Find where the given text appears and provide that cell's center as [X, Y] coordinate. 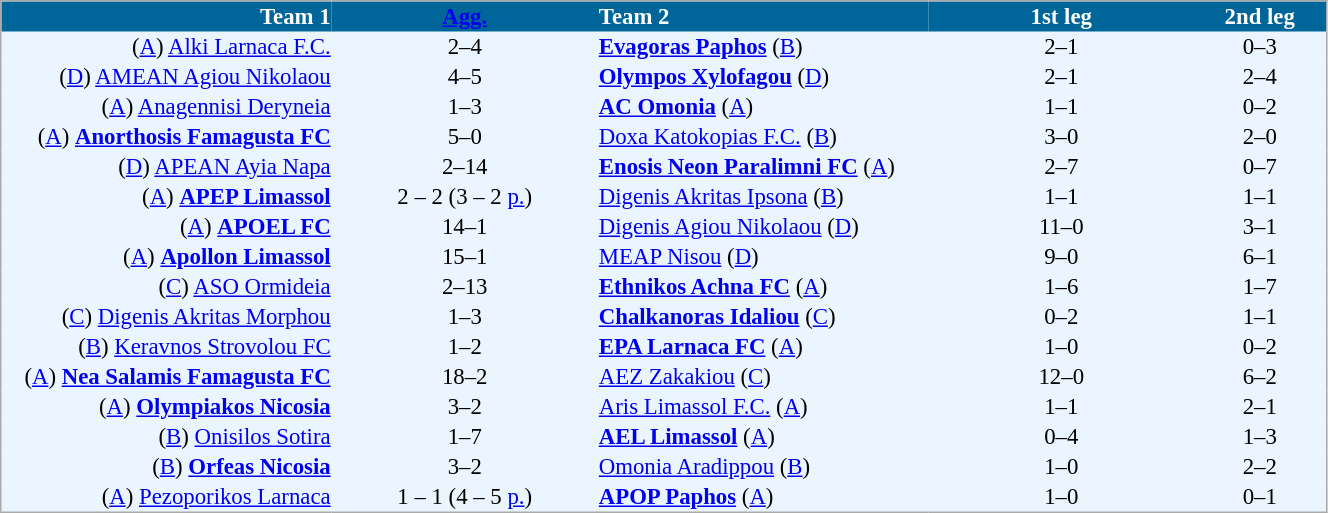
Evagoras Paphos (B) [762, 47]
Aris Limassol F.C. (A) [762, 407]
APOP Paphos (A) [762, 497]
(B) Orfeas Nicosia [166, 467]
2–2 [1260, 467]
(A) Olympiakos Nicosia [166, 407]
Team 1 [166, 16]
(A) APOEL FC [166, 227]
(A) Pezoporikos Larnaca [166, 497]
3–1 [1260, 227]
12–0 [1062, 377]
6–2 [1260, 377]
6–1 [1260, 257]
Olympos Xylofagou (D) [762, 77]
1st leg [1062, 16]
EPA Larnaca FC (A) [762, 347]
AEZ Zakakiou (C) [762, 377]
2–14 [464, 167]
AC Omonia (A) [762, 107]
0–4 [1062, 437]
2nd leg [1260, 16]
Ethnikos Achna FC (A) [762, 287]
Agg. [464, 16]
(A) Nea Salamis Famagusta FC [166, 377]
(C) ASO Ormideia [166, 287]
14–1 [464, 227]
Omonia Aradippou (B) [762, 467]
1–6 [1062, 287]
(B) Onisilos Sotira [166, 437]
Team 2 [762, 16]
Digenis Agiou Nikolaou (D) [762, 227]
(A) Anagennisi Deryneia [166, 107]
0–3 [1260, 47]
11–0 [1062, 227]
(A) Apollon Limassol [166, 257]
Enosis Neon Paralimni FC (A) [762, 167]
2 – 2 (3 – 2 p.) [464, 197]
Digenis Akritas Ipsona (B) [762, 197]
3–0 [1062, 137]
MEAP Nisou (D) [762, 257]
Doxa Katokopias F.C. (B) [762, 137]
AEL Limassol (A) [762, 437]
15–1 [464, 257]
(D) AMEAN Agiou Nikolaou [166, 77]
(A) Anorthosis Famagusta FC [166, 137]
(D) APEAN Ayia Napa [166, 167]
0–1 [1260, 497]
(B) Keravnos Strovolou FC [166, 347]
Chalkanoras Idaliou (C) [762, 317]
(A) Alki Larnaca F.C. [166, 47]
1 – 1 (4 – 5 p.) [464, 497]
2–7 [1062, 167]
18–2 [464, 377]
(A) APEP Limassol [166, 197]
1–2 [464, 347]
2–0 [1260, 137]
(C) Digenis Akritas Morphou [166, 317]
4–5 [464, 77]
9–0 [1062, 257]
5–0 [464, 137]
0–7 [1260, 167]
2–13 [464, 287]
